Extract the [x, y] coordinate from the center of the cell holding the provided text.  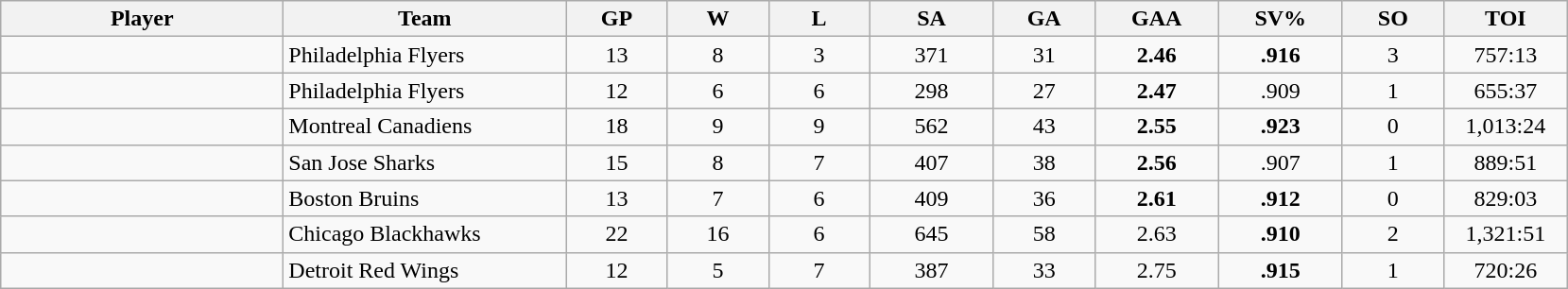
San Jose Sharks [425, 162]
.912 [1280, 198]
2.75 [1157, 270]
409 [932, 198]
Detroit Red Wings [425, 270]
SA [932, 19]
5 [718, 270]
387 [932, 270]
GA [1043, 19]
889:51 [1505, 162]
33 [1043, 270]
Team [425, 19]
16 [718, 234]
1,321:51 [1505, 234]
407 [932, 162]
31 [1043, 55]
TOI [1505, 19]
.915 [1280, 270]
GAA [1157, 19]
829:03 [1505, 198]
.916 [1280, 55]
Player [142, 19]
298 [932, 91]
2.55 [1157, 127]
L [818, 19]
2 [1393, 234]
43 [1043, 127]
645 [932, 234]
27 [1043, 91]
1,013:24 [1505, 127]
2.61 [1157, 198]
GP [616, 19]
.910 [1280, 234]
Montreal Canadiens [425, 127]
371 [932, 55]
2.56 [1157, 162]
Boston Bruins [425, 198]
SV% [1280, 19]
2.46 [1157, 55]
W [718, 19]
.907 [1280, 162]
15 [616, 162]
58 [1043, 234]
655:37 [1505, 91]
720:26 [1505, 270]
SO [1393, 19]
22 [616, 234]
38 [1043, 162]
.909 [1280, 91]
2.47 [1157, 91]
562 [932, 127]
18 [616, 127]
Chicago Blackhawks [425, 234]
2.63 [1157, 234]
757:13 [1505, 55]
36 [1043, 198]
.923 [1280, 127]
